Extract the (X, Y) coordinate from the center of the cell holding the provided text.  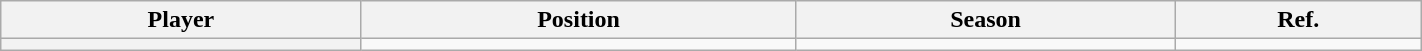
Ref. (1298, 20)
Season (986, 20)
Player (181, 20)
Position (578, 20)
